Search for the cell housing the specified text and yield its (X, Y) center coordinate. 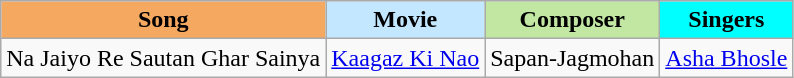
Sapan-Jagmohan (572, 58)
Asha Bhosle (726, 58)
Singers (726, 20)
Kaagaz Ki Nao (406, 58)
Na Jaiyo Re Sautan Ghar Sainya (164, 58)
Movie (406, 20)
Composer (572, 20)
Song (164, 20)
